Find where the given text appears and provide that cell's center as [X, Y] coordinate. 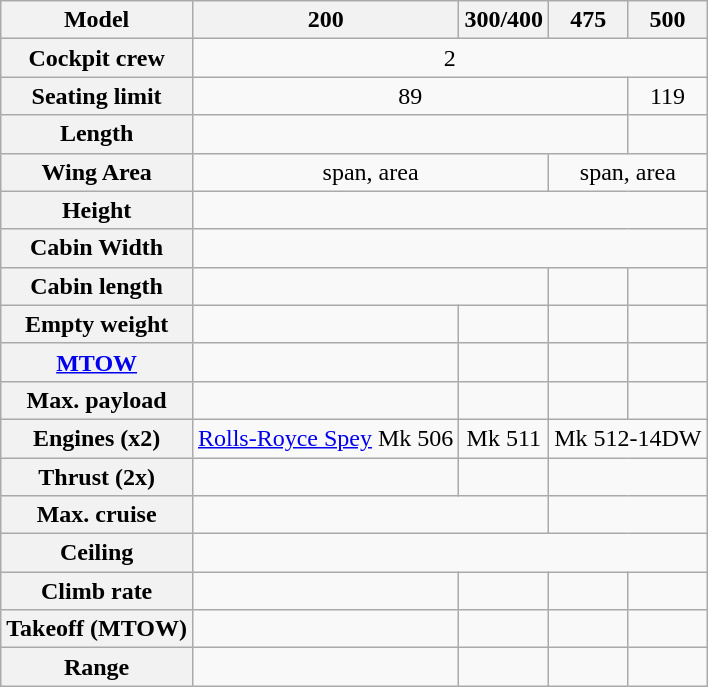
89 [410, 96]
2 [450, 58]
Cabin length [97, 286]
Model [97, 20]
Max. payload [97, 400]
Takeoff (MTOW) [97, 629]
475 [588, 20]
Height [97, 210]
Rolls-Royce Spey Mk 506 [325, 438]
Length [97, 134]
500 [668, 20]
Empty weight [97, 324]
Seating limit [97, 96]
Climb rate [97, 591]
Wing Area [97, 172]
Cockpit crew [97, 58]
Mk 512-14DW [628, 438]
Max. cruise [97, 515]
Range [97, 667]
200 [325, 20]
MTOW [97, 362]
Mk 511 [504, 438]
Ceiling [97, 553]
Engines (x2) [97, 438]
Thrust (2x) [97, 477]
300/400 [504, 20]
119 [668, 96]
Cabin Width [97, 248]
